Return the (x, y) coordinate for the center point of the cell that contains the specified text.  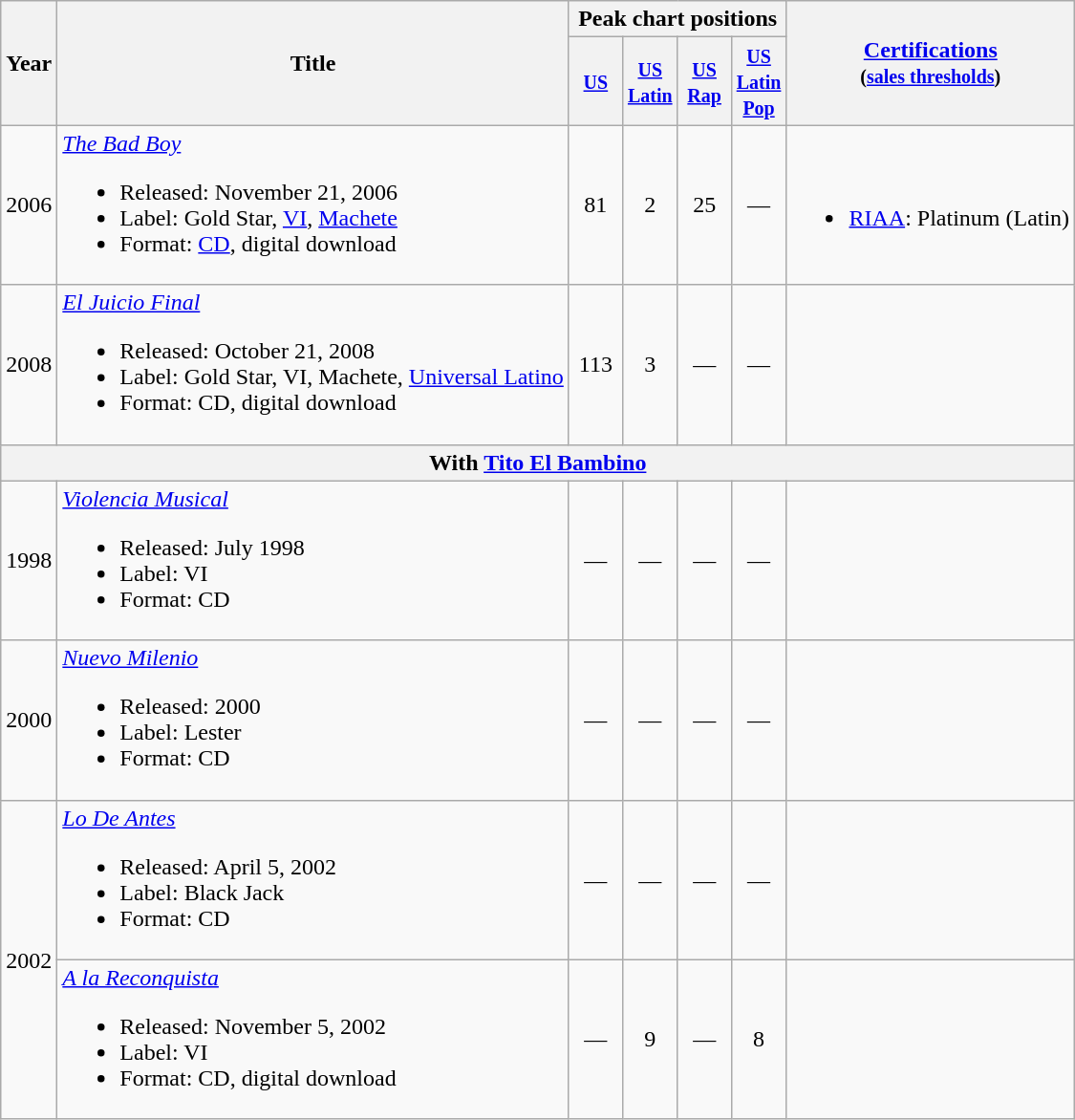
USRap (704, 81)
3 (650, 365)
USLatin Pop (759, 81)
9 (650, 1040)
Nuevo MilenioReleased: 2000Label: LesterFormat: CD (313, 721)
USLatin (650, 81)
113 (595, 365)
US (595, 81)
The Bad BoyReleased: November 21, 2006Label: Gold Star, VI, MacheteFormat: CD, digital download (313, 205)
Lo De AntesReleased: April 5, 2002Label: Black JackFormat: CD (313, 879)
25 (704, 205)
1998 (29, 560)
Violencia MusicalReleased: July 1998Label: VIFormat: CD (313, 560)
2006 (29, 205)
A la ReconquistaReleased: November 5, 2002Label: VIFormat: CD, digital download (313, 1040)
Certifications(sales thresholds) (931, 63)
2000 (29, 721)
2002 (29, 959)
8 (759, 1040)
Title (313, 63)
Peak chart positions (677, 19)
2 (650, 205)
2008 (29, 365)
RIAA: Platinum (Latin) (931, 205)
81 (595, 205)
El Juicio FinalReleased: October 21, 2008Label: Gold Star, VI, Machete, Universal LatinoFormat: CD, digital download (313, 365)
With Tito El Bambino (538, 463)
Year (29, 63)
